Search for the cell housing the specified text and yield its (X, Y) center coordinate. 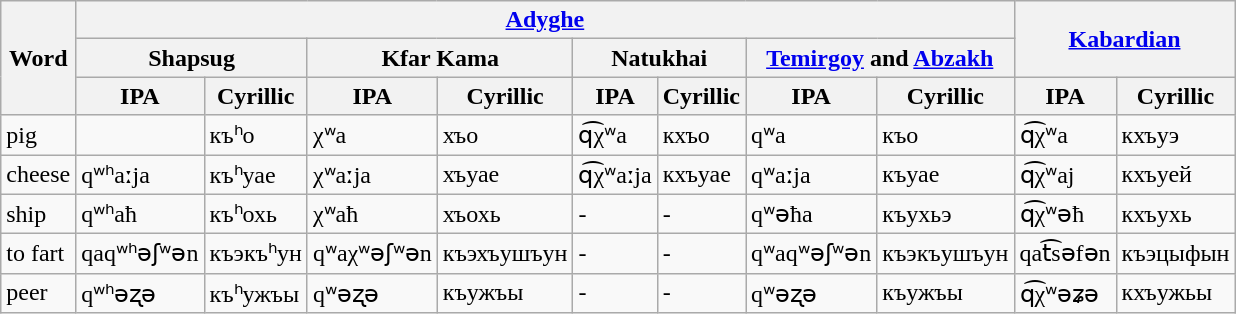
къʰужъы (256, 293)
peer (38, 293)
q͡χʷəʑə (1065, 293)
кхъуае (701, 174)
q͡χʷaj (1065, 174)
къэцыфын (1176, 254)
qʷʰaħ (140, 214)
къухьэ (946, 214)
кхъо (701, 135)
къʰуае (256, 174)
ship (38, 214)
q͡χʷaːja (615, 174)
Temirgoy and Abzakh (880, 58)
къэкъʰун (256, 254)
Kabardian (1124, 39)
Shapsug (192, 58)
q͡χʷəħ (1065, 214)
χʷaħ (372, 214)
хъохь (505, 214)
кхъуей (1176, 174)
qaqʷʰəʃʷən (140, 254)
χʷa (372, 135)
Natukhai (660, 58)
къʰохь (256, 214)
къʰо (256, 135)
хъо (505, 135)
Word (38, 58)
кхъуэ (1176, 135)
qʷaqʷəʃʷən (812, 254)
pig (38, 135)
qʷaχʷəʃʷən (372, 254)
кхъухь (1176, 214)
къуае (946, 174)
cheese (38, 174)
къэкъушъун (946, 254)
qʷa (812, 135)
χʷaːja (372, 174)
to fart (38, 254)
Kfar Kama (440, 58)
qʷəħa (812, 214)
къо (946, 135)
хъуае (505, 174)
кхъужьы (1176, 293)
qʷʰaːja (140, 174)
qʷʰəʐə (140, 293)
qat͡səfən (1065, 254)
Adyghe (545, 20)
къэхъушъун (505, 254)
qʷaːja (812, 174)
